Return the (X, Y) coordinate for the center point of the cell that contains the specified text.  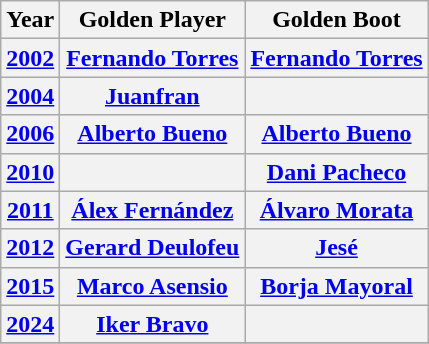
Iker Bravo (152, 324)
Dani Pacheco (336, 172)
2002 (30, 58)
Juanfran (152, 96)
2011 (30, 210)
2024 (30, 324)
2006 (30, 134)
Golden Boot (336, 20)
Year (30, 20)
Gerard Deulofeu (152, 248)
Álex Fernández (152, 210)
2010 (30, 172)
Golden Player (152, 20)
2004 (30, 96)
Marco Asensio (152, 286)
Álvaro Morata (336, 210)
2015 (30, 286)
Borja Mayoral (336, 286)
Jesé (336, 248)
2012 (30, 248)
